Return [x, y] of the center of cell containing provided text 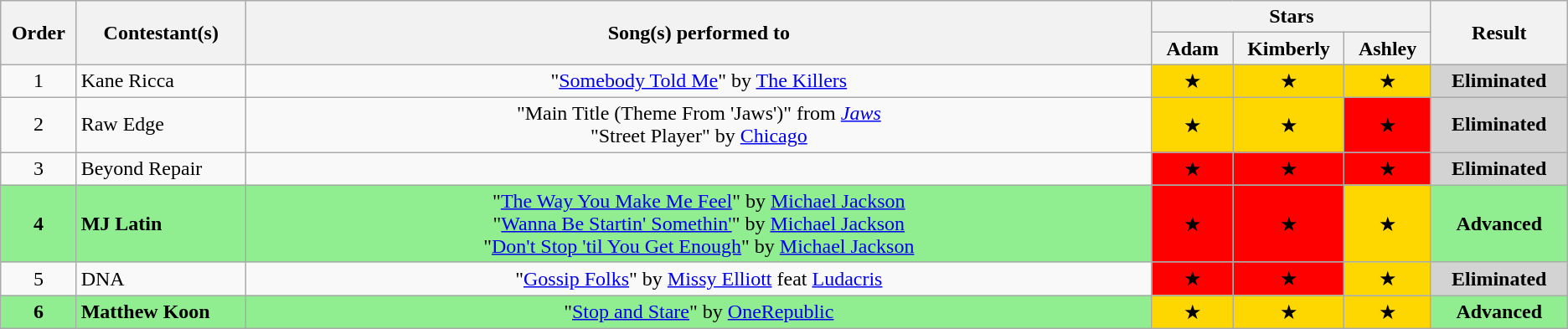
"Main Title (Theme From 'Jaws')" from Jaws "Street Player" by Chicago [699, 124]
"Somebody Told Me" by The Killers [699, 81]
3 [39, 169]
4 [39, 224]
Stars [1292, 17]
"Gossip Folks" by Missy Elliott feat Ludacris [699, 279]
Adam [1193, 49]
Song(s) performed to [699, 33]
"The Way You Make Me Feel" by Michael Jackson "Wanna Be Startin' Somethin'" by Michael Jackson "Don't Stop 'til You Get Enough" by Michael Jackson [699, 224]
Ashley [1387, 49]
"Stop and Stare" by OneRepublic [699, 312]
Matthew Koon [161, 312]
Beyond Repair [161, 169]
Kimberly [1288, 49]
MJ Latin [161, 224]
Contestant(s) [161, 33]
6 [39, 312]
Order [39, 33]
5 [39, 279]
2 [39, 124]
1 [39, 81]
Kane Ricca [161, 81]
DNA [161, 279]
Result [1499, 33]
Raw Edge [161, 124]
